Scan for the cell matching the given text and deliver its (x, y) coordinate at center. 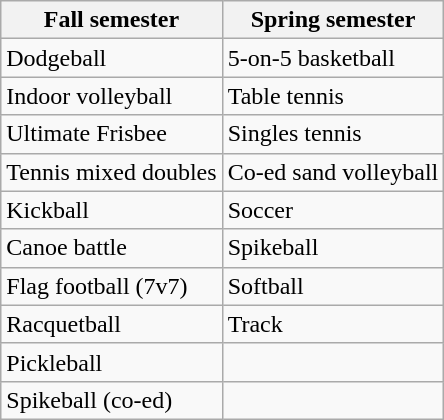
Dodgeball (112, 58)
Indoor volleyball (112, 96)
Kickball (112, 210)
Spikeball (co-ed) (112, 400)
Canoe battle (112, 248)
Pickleball (112, 362)
Softball (333, 286)
Spring semester (333, 20)
Co-ed sand volleyball (333, 172)
Spikeball (333, 248)
Soccer (333, 210)
Singles tennis (333, 134)
Racquetball (112, 324)
5-on-5 basketball (333, 58)
Flag football (7v7) (112, 286)
Table tennis (333, 96)
Tennis mixed doubles (112, 172)
Fall semester (112, 20)
Track (333, 324)
Ultimate Frisbee (112, 134)
